Detect which cell encompasses the target text, then output its [X, Y] center coordinate. 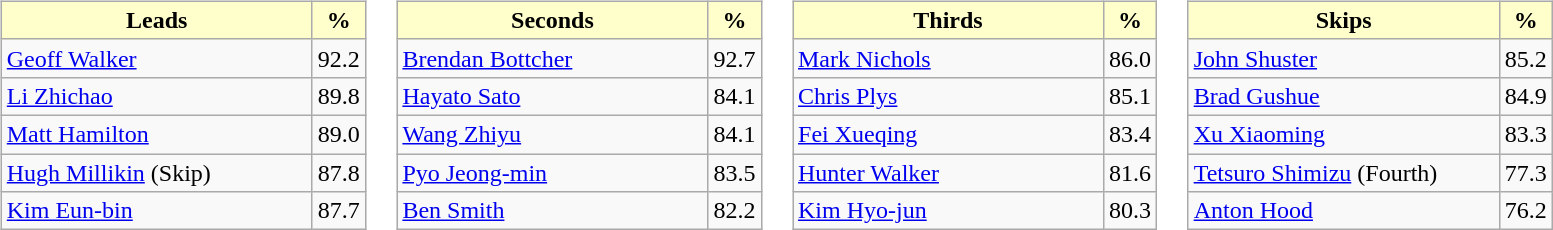
Geoff Walker [156, 58]
89.8 [338, 96]
Ben Smith [552, 211]
Hunter Walker [948, 173]
Hugh Millikin (Skip) [156, 173]
Anton Hood [1344, 211]
82.2 [734, 211]
81.6 [1130, 173]
87.7 [338, 211]
Pyo Jeong-min [552, 173]
John Shuster [1344, 58]
Kim Eun-bin [156, 211]
Thirds [948, 20]
Chris Plys [948, 96]
85.1 [1130, 96]
87.8 [338, 173]
Fei Xueqing [948, 134]
92.7 [734, 58]
Xu Xiaoming [1344, 134]
Kim Hyo-jun [948, 211]
83.5 [734, 173]
83.4 [1130, 134]
Matt Hamilton [156, 134]
Tetsuro Shimizu (Fourth) [1344, 173]
Hayato Sato [552, 96]
77.3 [1526, 173]
Brad Gushue [1344, 96]
Li Zhichao [156, 96]
85.2 [1526, 58]
92.2 [338, 58]
Seconds [552, 20]
76.2 [1526, 211]
Skips [1344, 20]
Brendan Bottcher [552, 58]
Wang Zhiyu [552, 134]
84.9 [1526, 96]
Mark Nichols [948, 58]
83.3 [1526, 134]
86.0 [1130, 58]
89.0 [338, 134]
80.3 [1130, 211]
Leads [156, 20]
